Determine the [x, y] coordinate at the center of the cell enclosing the given text.  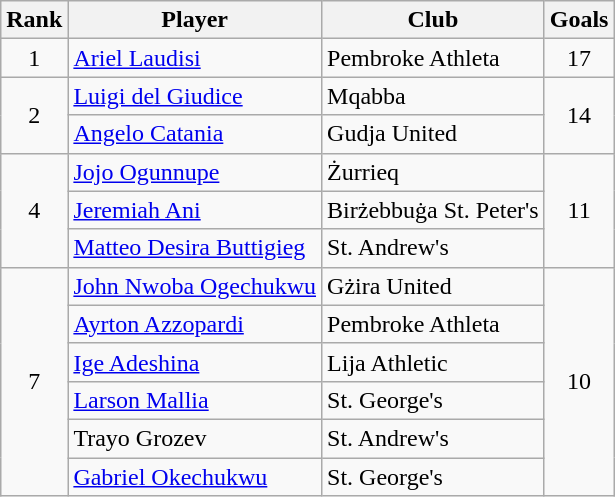
Ayrton Azzopardi [195, 324]
14 [579, 115]
Jojo Ogunnupe [195, 172]
Club [434, 20]
11 [579, 210]
Mqabba [434, 96]
John Nwoba Ogechukwu [195, 286]
17 [579, 58]
7 [34, 381]
Żurrieq [434, 172]
Rank [34, 20]
Gudja United [434, 134]
2 [34, 115]
Ariel Laudisi [195, 58]
1 [34, 58]
10 [579, 381]
Player [195, 20]
Luigi del Giudice [195, 96]
Gżira United [434, 286]
Trayo Grozev [195, 438]
Jeremiah Ani [195, 210]
Goals [579, 20]
4 [34, 210]
Matteo Desira Buttigieg [195, 248]
Lija Athletic [434, 362]
Birżebbuġa St. Peter's [434, 210]
Angelo Catania [195, 134]
Ige Adeshina [195, 362]
Larson Mallia [195, 400]
Gabriel Okechukwu [195, 477]
